Scan for the cell matching the given text and deliver its [X, Y] coordinate at center. 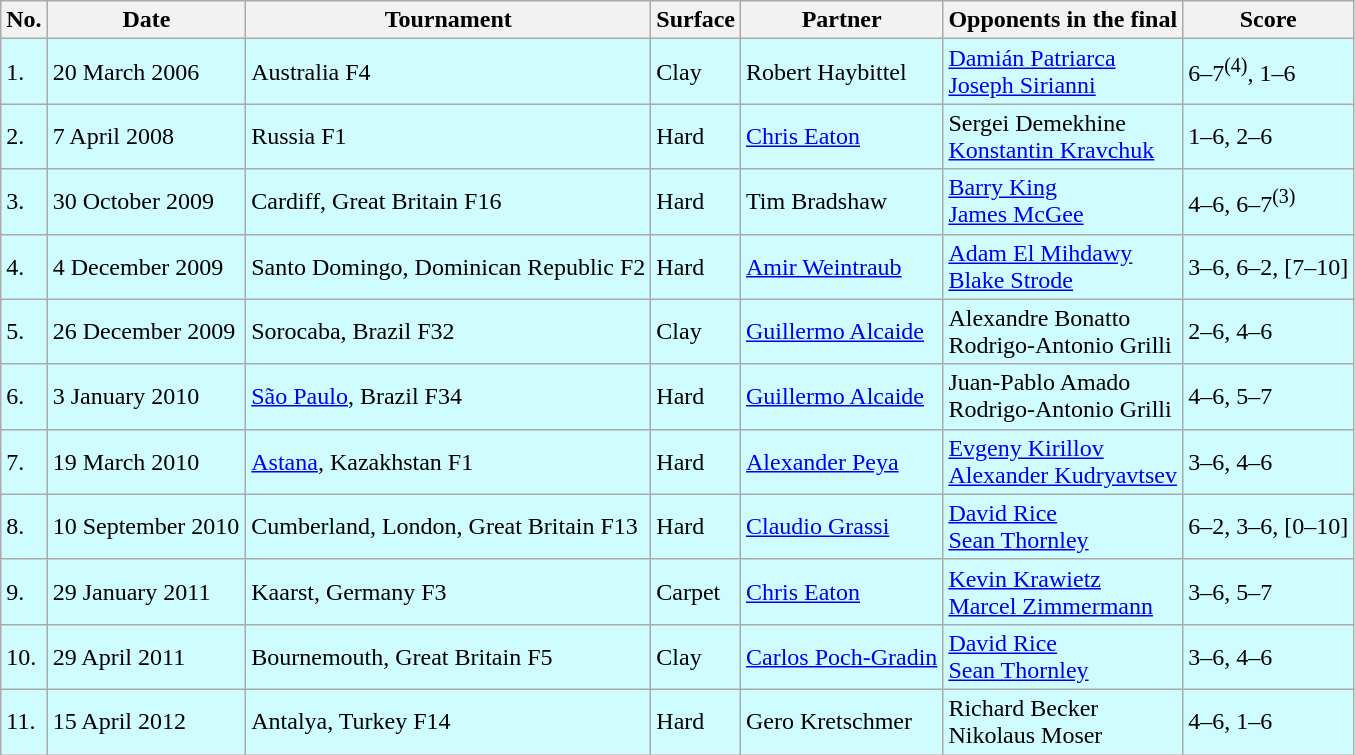
3. [24, 202]
Evgeny Kirillov Alexander Kudryavtsev [1063, 462]
6–7(4), 1–6 [1268, 72]
Date [146, 20]
Robert Haybittel [841, 72]
26 December 2009 [146, 332]
3 January 2010 [146, 396]
4–6, 6–7(3) [1268, 202]
7. [24, 462]
Russia F1 [448, 136]
Carpet [696, 592]
Kevin Krawietz Marcel Zimmermann [1063, 592]
Claudio Grassi [841, 526]
6–2, 3–6, [0–10] [1268, 526]
3–6, 6–2, [7–10] [1268, 266]
29 January 2011 [146, 592]
15 April 2012 [146, 722]
Score [1268, 20]
Gero Kretschmer [841, 722]
Surface [696, 20]
6. [24, 396]
Cardiff, Great Britain F16 [448, 202]
10 September 2010 [146, 526]
9. [24, 592]
Tim Bradshaw [841, 202]
Richard Becker Nikolaus Moser [1063, 722]
Alexandre Bonatto Rodrigo-Antonio Grilli [1063, 332]
Carlos Poch-Gradin [841, 656]
Sergei Demekhine Konstantin Kravchuk [1063, 136]
19 March 2010 [146, 462]
Opponents in the final [1063, 20]
20 March 2006 [146, 72]
3–6, 5–7 [1268, 592]
4–6, 1–6 [1268, 722]
Antalya, Turkey F14 [448, 722]
Adam El Mihdawy Blake Strode [1063, 266]
São Paulo, Brazil F34 [448, 396]
Partner [841, 20]
Amir Weintraub [841, 266]
Juan-Pablo Amado Rodrigo-Antonio Grilli [1063, 396]
No. [24, 20]
4–6, 5–7 [1268, 396]
Australia F4 [448, 72]
2. [24, 136]
1. [24, 72]
Barry King James McGee [1063, 202]
1–6, 2–6 [1268, 136]
Sorocaba, Brazil F32 [448, 332]
10. [24, 656]
Alexander Peya [841, 462]
Kaarst, Germany F3 [448, 592]
Cumberland, London, Great Britain F13 [448, 526]
30 October 2009 [146, 202]
5. [24, 332]
Astana, Kazakhstan F1 [448, 462]
2–6, 4–6 [1268, 332]
Damián Patriarca Joseph Sirianni [1063, 72]
11. [24, 722]
Santo Domingo, Dominican Republic F2 [448, 266]
8. [24, 526]
7 April 2008 [146, 136]
Tournament [448, 20]
4 December 2009 [146, 266]
29 April 2011 [146, 656]
Bournemouth, Great Britain F5 [448, 656]
4. [24, 266]
